Capture the cell that displays the provided text and extract its [X, Y] central coordinate. 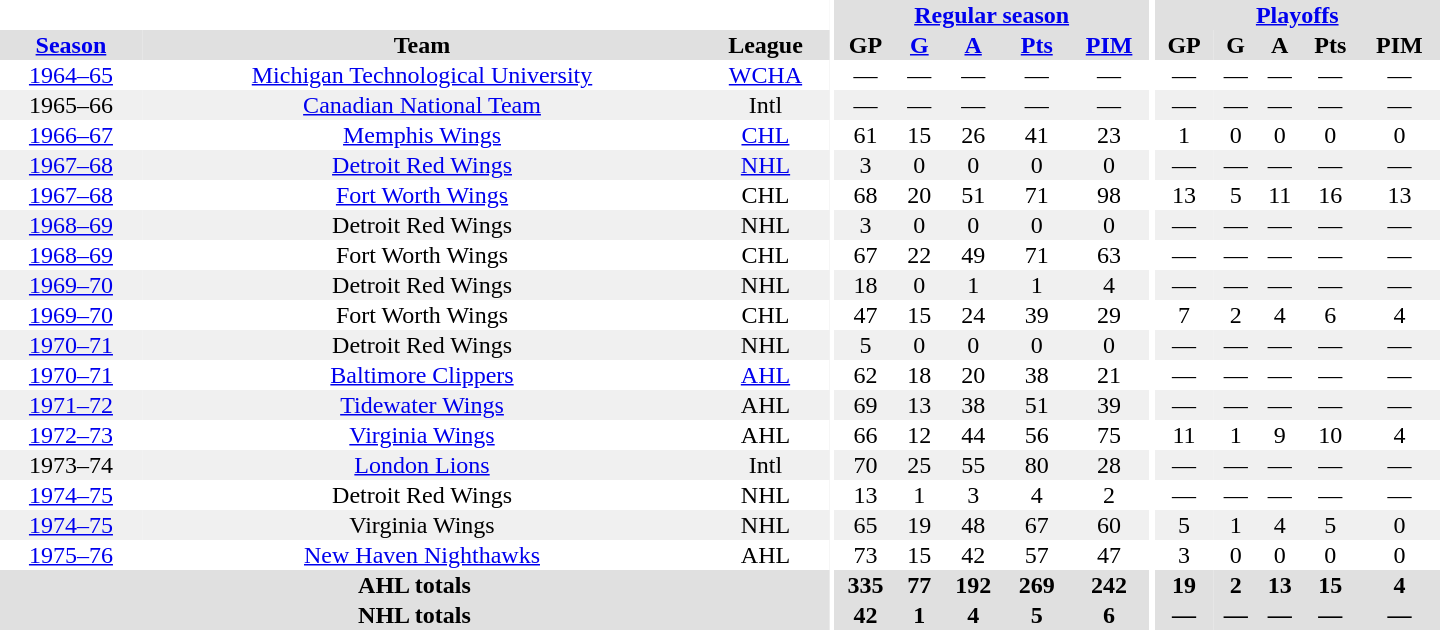
1973–74 [71, 465]
25 [919, 465]
41 [1037, 135]
10 [1330, 435]
55 [973, 465]
Baltimore Clippers [422, 375]
9 [1280, 435]
63 [1110, 255]
60 [1110, 525]
1966–67 [71, 135]
28 [1110, 465]
66 [866, 435]
77 [919, 585]
26 [973, 135]
AHL totals [414, 585]
70 [866, 465]
69 [866, 405]
61 [866, 135]
22 [919, 255]
98 [1110, 195]
Memphis Wings [422, 135]
48 [973, 525]
21 [1110, 375]
1971–72 [71, 405]
16 [1330, 195]
1965–66 [71, 105]
335 [866, 585]
56 [1037, 435]
192 [973, 585]
68 [866, 195]
269 [1037, 585]
1964–65 [71, 75]
NHL totals [414, 615]
49 [973, 255]
Regular season [992, 15]
1972–73 [71, 435]
Canadian National Team [422, 105]
73 [866, 555]
League [766, 45]
12 [919, 435]
Team [422, 45]
7 [1184, 315]
62 [866, 375]
23 [1110, 135]
75 [1110, 435]
80 [1037, 465]
Tidewater Wings [422, 405]
24 [973, 315]
57 [1037, 555]
242 [1110, 585]
Playoffs [1297, 15]
44 [973, 435]
65 [866, 525]
London Lions [422, 465]
Michigan Technological University [422, 75]
1975–76 [71, 555]
WCHA [766, 75]
New Haven Nighthawks [422, 555]
29 [1110, 315]
Season [71, 45]
